Identify which cell holds the provided text, then report its [x, y] central coordinate. 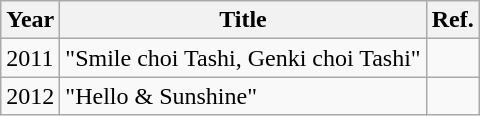
"Hello & Sunshine" [243, 96]
Year [30, 20]
"Smile choi Tashi, Genki choi Tashi" [243, 58]
2011 [30, 58]
2012 [30, 96]
Ref. [452, 20]
Title [243, 20]
